Locate the cell with the specified text and output its [X, Y] center coordinate. 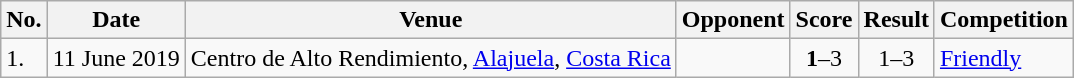
Centro de Alto Rendimiento, Alajuela, Costa Rica [430, 58]
Score [824, 20]
1. [24, 58]
Result [896, 20]
Date [116, 20]
11 June 2019 [116, 58]
Friendly [1004, 58]
No. [24, 20]
Venue [430, 20]
Opponent [733, 20]
Competition [1004, 20]
